Return the (X, Y) coordinate for the center point of the cell that contains the specified text.  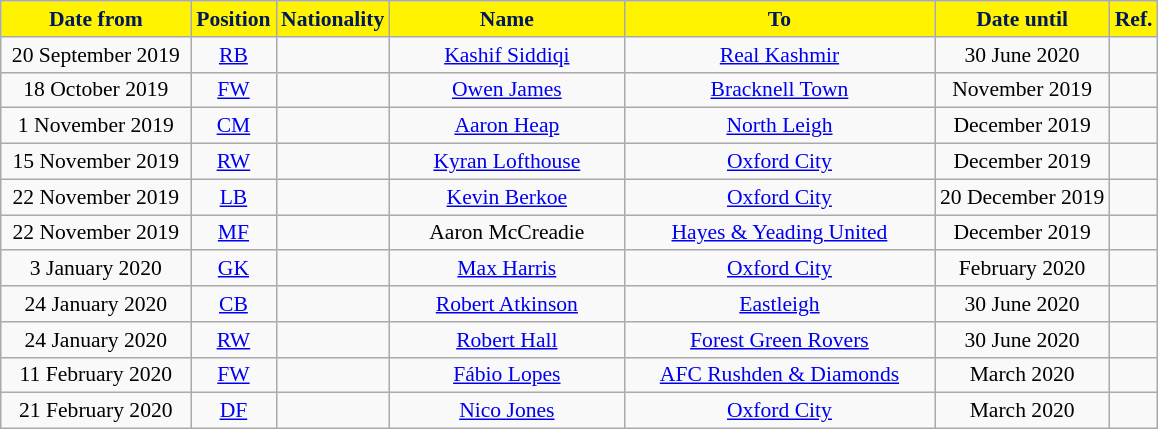
Max Harris (506, 269)
Robert Hall (506, 340)
CM (234, 126)
CB (234, 304)
MF (234, 233)
North Leigh (779, 126)
Owen James (506, 90)
Ref. (1134, 19)
Bracknell Town (779, 90)
Name (506, 19)
1 November 2019 (96, 126)
18 October 2019 (96, 90)
15 November 2019 (96, 162)
Nico Jones (506, 411)
Kashif Siddiqi (506, 55)
LB (234, 197)
Position (234, 19)
20 December 2019 (1022, 197)
GK (234, 269)
Real Kashmir (779, 55)
21 February 2020 (96, 411)
November 2019 (1022, 90)
RB (234, 55)
Aaron McCreadie (506, 233)
To (779, 19)
20 September 2019 (96, 55)
Fábio Lopes (506, 375)
February 2020 (1022, 269)
Kevin Berkoe (506, 197)
Date from (96, 19)
Forest Green Rovers (779, 340)
Eastleigh (779, 304)
Nationality (332, 19)
Date until (1022, 19)
DF (234, 411)
11 February 2020 (96, 375)
Robert Atkinson (506, 304)
AFC Rushden & Diamonds (779, 375)
Hayes & Yeading United (779, 233)
Kyran Lofthouse (506, 162)
Aaron Heap (506, 126)
3 January 2020 (96, 269)
